Pinpoint the cell where the given text exists, returning its (x, y) midpoint coordinate. 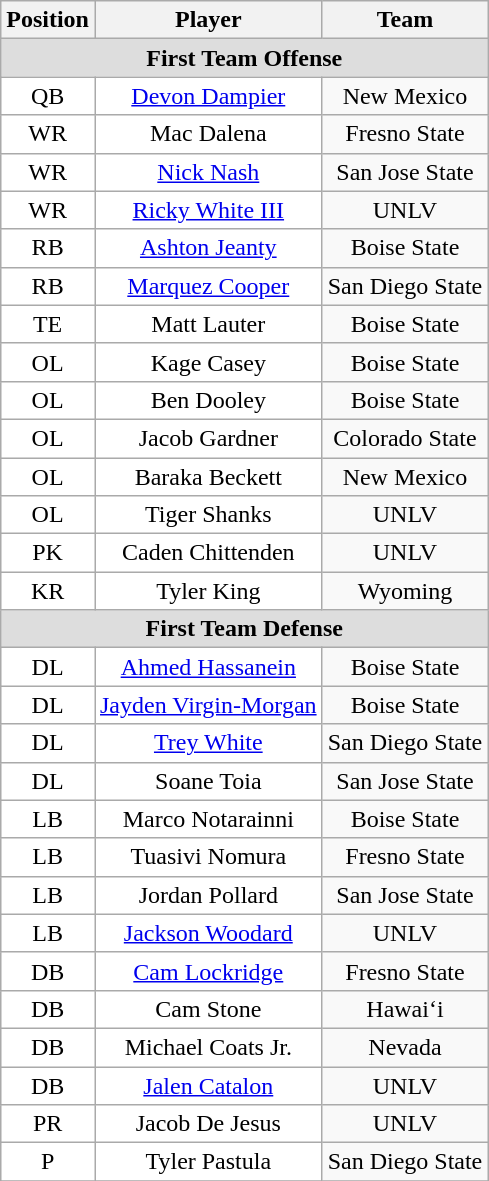
Ricky White III (208, 210)
First Team Offense (244, 58)
QB (48, 96)
P (48, 1162)
Michael Coats Jr. (208, 1047)
Ben Dooley (208, 400)
PK (48, 553)
Hawai‘i (405, 1009)
Nick Nash (208, 172)
Caden Chittenden (208, 553)
Jordan Pollard (208, 895)
Cam Stone (208, 1009)
Ahmed Hassanein (208, 667)
First Team Defense (244, 629)
Trey White (208, 743)
Team (405, 20)
Mac Dalena (208, 134)
Jacob Gardner (208, 438)
Ashton Jeanty (208, 248)
Devon Dampier (208, 96)
Colorado State (405, 438)
Tyler Pastula (208, 1162)
Marquez Cooper (208, 286)
Wyoming (405, 591)
KR (48, 591)
Nevada (405, 1047)
Player (208, 20)
Jacob De Jesus (208, 1124)
Position (48, 20)
Jalen Catalon (208, 1085)
Kage Casey (208, 362)
Cam Lockridge (208, 971)
TE (48, 324)
Matt Lauter (208, 324)
Marco Notarainni (208, 819)
Jayden Virgin-Morgan (208, 705)
Jackson Woodard (208, 933)
Tyler King (208, 591)
Tiger Shanks (208, 515)
Tuasivi Nomura (208, 857)
PR (48, 1124)
Baraka Beckett (208, 477)
Soane Toia (208, 781)
